Identify which cell holds the provided text, then report its (X, Y) central coordinate. 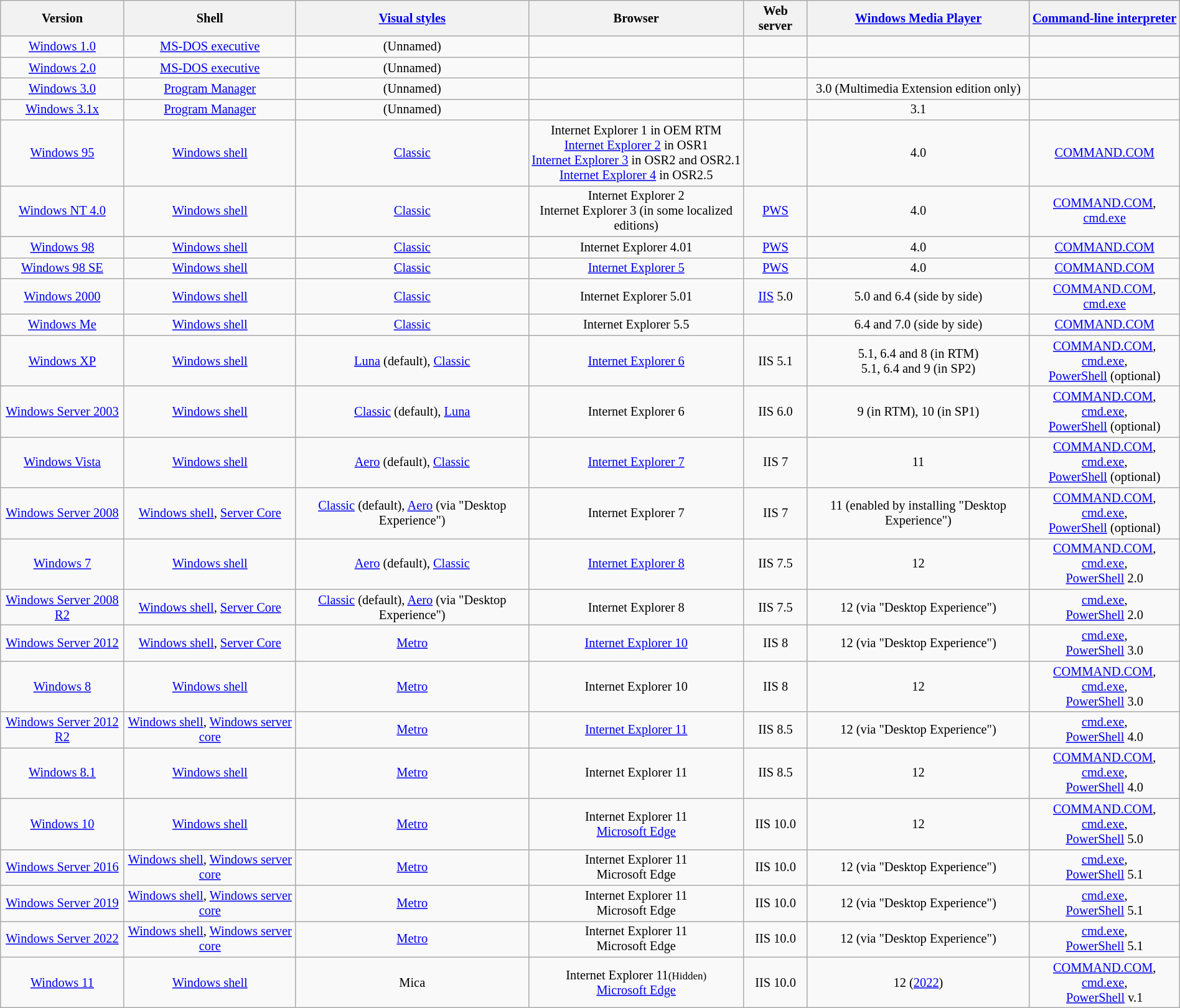
Internet Explorer 1 in OEM RTMInternet Explorer 2 in OSR1Internet Explorer 3 in OSR2 and OSR2.1Internet Explorer 4 in OSR2.5 (636, 153)
Visual styles (412, 18)
Windows Media Player (919, 18)
9 (in RTM), 10 (in SP1) (919, 411)
Windows 98 SE (62, 268)
Internet Explorer 4.01 (636, 247)
IIS 5.0 (775, 296)
COMMAND.COM, cmd.exe,PowerShell 3.0 (1104, 686)
COMMAND.COM, cmd.exe,PowerShell 5.0 (1104, 824)
Windows Me (62, 325)
12 (2022) (919, 982)
Web server (775, 18)
Windows 2000 (62, 296)
Luna (default), Classic (412, 361)
5.0 and 6.4 (side by side) (919, 296)
Windows 8 (62, 686)
3.1 (919, 110)
Windows Server 2012 R2 (62, 730)
Windows Server 2012 (62, 643)
Windows 11 (62, 982)
Windows Server 2003 (62, 411)
Internet Explorer 2Internet Explorer 3 (in some localized editions) (636, 211)
Version (62, 18)
11 (enabled by installing "Desktop Experience") (919, 513)
Windows Server 2019 (62, 903)
cmd.exe,PowerShell 2.0 (1104, 607)
Windows 98 (62, 247)
6.4 and 7.0 (side by side) (919, 325)
Windows NT 4.0 (62, 211)
Windows XP (62, 361)
Windows 8.1 (62, 773)
Shell (210, 18)
Windows Server 2008 (62, 513)
Internet Explorer 5.5 (636, 325)
Windows 3.1x (62, 110)
IIS 5.1 (775, 361)
Windows 1.0 (62, 47)
Windows 3.0 (62, 88)
Browser (636, 18)
Windows 2.0 (62, 68)
3.0 (Multimedia Extension edition only) (919, 88)
IIS 6.0 (775, 411)
Windows Server 2008 R2 (62, 607)
11 (919, 462)
5.1, 6.4 and 8 (in RTM)5.1, 6.4 and 9 (in SP2) (919, 361)
cmd.exe,PowerShell 3.0 (1104, 643)
COMMAND.COM, cmd.exe,PowerShell v.1 (1104, 982)
cmd.exe,PowerShell 4.0 (1104, 730)
COMMAND.COM, cmd.exe,PowerShell 2.0 (1104, 564)
Mica (412, 982)
Windows Server 2016 (62, 867)
Internet Explorer 11(Hidden)Microsoft Edge (636, 982)
Classic (default), Luna (412, 411)
Windows 7 (62, 564)
Internet Explorer 5.01 (636, 296)
Internet Explorer 5 (636, 268)
Windows 95 (62, 153)
COMMAND.COM, cmd.exe,PowerShell 4.0 (1104, 773)
Windows Vista (62, 462)
Command-line interpreter (1104, 18)
Windows 10 (62, 824)
Windows Server 2022 (62, 939)
